Determine the (x, y) coordinate at the center of the cell enclosing the given text.  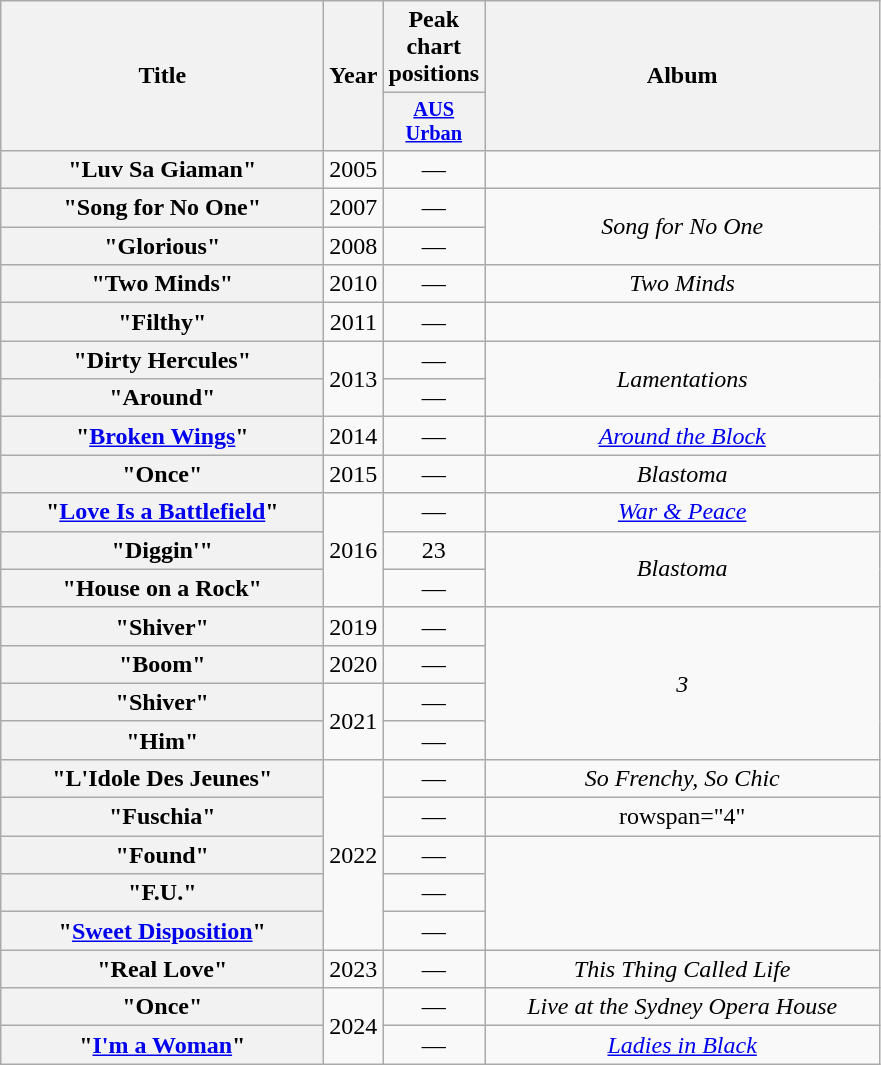
"Broken Wings" (162, 436)
"Song for No One" (162, 208)
2011 (354, 322)
2020 (354, 664)
Year (354, 76)
"I'm a Woman" (162, 1045)
"Luv Sa Giaman" (162, 169)
2005 (354, 169)
War & Peace (682, 512)
"Boom" (162, 664)
"Around" (162, 398)
2008 (354, 246)
"Found" (162, 855)
rowspan="4" (682, 817)
"Filthy" (162, 322)
"Fuschia" (162, 817)
Song for No One (682, 227)
23 (434, 550)
2010 (354, 284)
3 (682, 683)
2023 (354, 969)
2022 (354, 854)
Around the Block (682, 436)
So Frenchy, So Chic (682, 778)
"Glorious" (162, 246)
2019 (354, 626)
Live at the Sydney Opera House (682, 1007)
AUSUrban (434, 122)
Lamentations (682, 379)
2024 (354, 1026)
"Sweet Disposition" (162, 931)
"Dirty Hercules" (162, 360)
"L'Idole Des Jeunes" (162, 778)
2013 (354, 379)
2016 (354, 550)
2014 (354, 436)
Ladies in Black (682, 1045)
This Thing Called Life (682, 969)
"Two Minds" (162, 284)
Album (682, 76)
2021 (354, 721)
2007 (354, 208)
"Him" (162, 740)
Title (162, 76)
Two Minds (682, 284)
"Diggin'" (162, 550)
"House on a Rock" (162, 588)
"Love Is a Battlefield" (162, 512)
2015 (354, 474)
"Real Love" (162, 969)
Peak chart positions (434, 47)
"F.U." (162, 893)
